Extract the (X, Y) coordinate from the center of the cell holding the provided text.  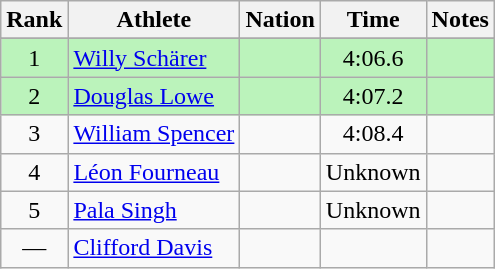
Rank (34, 20)
4:07.2 (373, 96)
4:06.6 (373, 58)
Pala Singh (154, 210)
Nation (280, 20)
Douglas Lowe (154, 96)
Notes (460, 20)
3 (34, 134)
1 (34, 58)
Léon Fourneau (154, 172)
William Spencer (154, 134)
4 (34, 172)
Clifford Davis (154, 248)
2 (34, 96)
Time (373, 20)
Willy Schärer (154, 58)
Athlete (154, 20)
5 (34, 210)
— (34, 248)
4:08.4 (373, 134)
